Locate the cell with the specified text and output its (x, y) center coordinate. 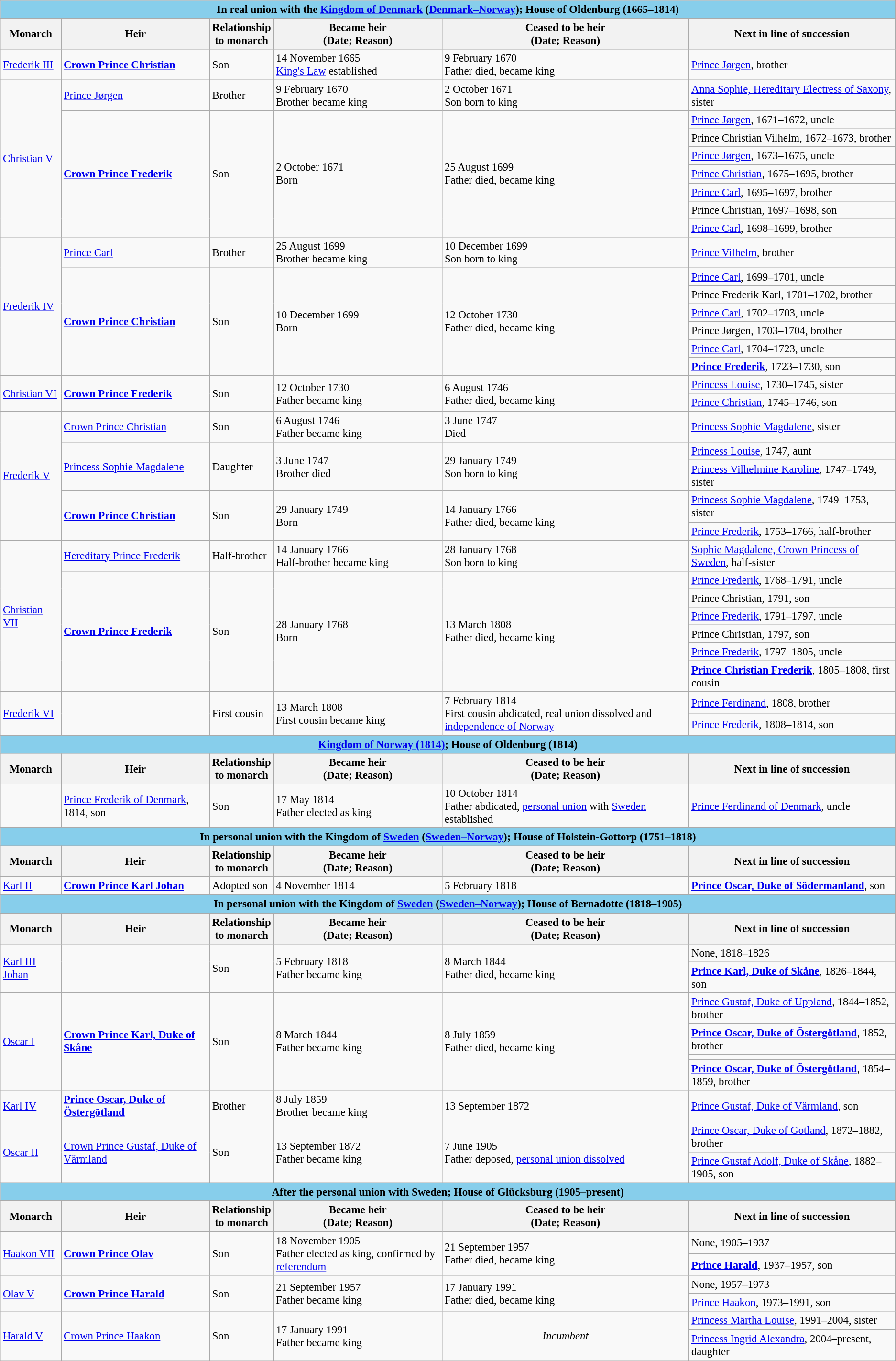
None, 1818–1826 (792, 953)
Prince Oscar, Duke of Gotland, 1872–1882, brother (792, 1137)
5 February 1818Father became king (358, 968)
None, 1905–1937 (792, 1243)
Haakon VII (31, 1254)
Prince Frederik, 1723–1730, son (792, 367)
Princess Louise, 1747, aunt (792, 451)
12 October 1730Father became king (358, 394)
Karl IV (31, 1106)
Prince Carl, 1702–1703, uncle (792, 313)
10 December 1699Son born to king (566, 252)
Princess Louise, 1730–1745, sister (792, 385)
Prince Jørgen, 1703–1704, brother (792, 331)
10 October 1814Father abdicated, personal union with Sweden established (566, 806)
8 July 1859Brother became king (358, 1106)
Crown Prince Gustaf, Duke of Värmland (136, 1152)
Prince Oscar, Duke of Östergötland, 1854–1859, brother (792, 1075)
Christian VI (31, 394)
Prince Ferdinand, 1808, brother (792, 703)
Prince Christian, 1745–1746, son (792, 403)
Prince Ferdinand of Denmark, uncle (792, 806)
5 February 1818 (566, 886)
Prince Frederik Karl, 1701–1702, brother (792, 295)
28 January 1768Son born to king (566, 555)
Prince Jørgen, 1673–1675, uncle (792, 156)
13 March 1808First cousin became king (358, 714)
9 February 1670Brother became king (358, 96)
25 August 1699Brother became king (358, 252)
Prince Harald, 1937–1957, son (792, 1265)
3 June 1747Brother died (358, 467)
Prince Frederik, 1768–1791, uncle (792, 580)
Daughter (242, 467)
14 January 1766Father died, became king (566, 516)
29 January 1749Son born to king (566, 467)
Prince Carl, 1695–1697, brother (792, 192)
Prince Oscar, Duke of Östergötland (136, 1106)
17 January 1991Father died, became king (566, 1294)
14 January 1766Half-brother became king (358, 555)
Prince Carl, 1698–1699, brother (792, 228)
Frederik IV (31, 306)
8 March 1844Father died, became king (566, 968)
Half-brother (242, 555)
13 September 1872 (566, 1106)
In personal union with the Kingdom of Sweden (Sweden–Norway); House of Bernadotte (1818–1905) (448, 904)
Crown Prince Harald (136, 1294)
Frederik VI (31, 714)
Princess Sophie Magdalene, 1749–1753, sister (792, 507)
Prince Christian, 1797, son (792, 634)
Prince Oscar, Duke of Södermanland, son (792, 886)
29 January 1749Born (358, 516)
Christian V (31, 159)
Oscar I (31, 1041)
Princess Ingrid Alexandra, 2004–present, daughter (792, 1345)
3 June 1747Died (566, 427)
6 August 1746Father became king (358, 427)
Prince Christian Frederik, 1805–1808, first cousin (792, 676)
Prince Jørgen, brother (792, 65)
Princess Sophie Magdalene, sister (792, 427)
2 October 1671Son born to king (566, 96)
Kingdom of Norway (1814); House of Oldenburg (1814) (448, 745)
Prince Jørgen, 1671–1672, uncle (792, 120)
Prince Haakon, 1973–1991, son (792, 1303)
Crown Prince Karl, Duke of Skåne (136, 1041)
Adopted son (242, 886)
8 March 1844Father became king (358, 1041)
Hereditary Prince Frederik (136, 555)
21 September 1957Father became king (358, 1294)
13 September 1872Father became king (358, 1152)
Crown Prince Olav (136, 1254)
17 May 1814Father elected as king (358, 806)
18 November 1905Father elected as king, confirmed by referendum (358, 1254)
Karl II (31, 886)
Olav V (31, 1294)
Prince Gustaf, Duke of Värmland, son (792, 1106)
Harald V (31, 1336)
8 July 1859Father died, became king (566, 1041)
4 November 1814 (358, 886)
Prince Karl, Duke of Skåne, 1826–1844, son (792, 977)
Prince Christian, 1675–1695, brother (792, 174)
Sophie Magdalene, Crown Princess of Sweden, half-sister (792, 555)
9 February 1670Father died, became king (566, 65)
Prince Frederik, 1797–1805, uncle (792, 652)
Prince Carl, 1704–1723, uncle (792, 348)
14 November 1665King's Law established (358, 65)
Prince Christian Vilhelm, 1672–1673, brother (792, 138)
Karl III Johan (31, 968)
Frederik V (31, 476)
13 March 1808Father died, became king (566, 631)
Incumbent (566, 1336)
6 August 1746Father died, became king (566, 394)
In real union with the Kingdom of Denmark (Denmark–Norway); House of Oldenburg (1665–1814) (448, 10)
Prince Gustaf Adolf, Duke of Skåne, 1882–1905, son (792, 1167)
10 December 1699Born (358, 322)
Prince Vilhelm, brother (792, 252)
17 January 1991Father became king (358, 1336)
21 September 1957Father died, became king (566, 1254)
Princess Vilhelmine Karoline, 1747–1749, sister (792, 476)
Prince Jørgen (136, 96)
7 June 1905Father deposed, personal union dissolved (566, 1152)
Frederik III (31, 65)
Oscar II (31, 1152)
Prince Christian, 1697–1698, son (792, 210)
Prince Gustaf, Duke of Uppland, 1844–1852, brother (792, 1008)
Prince Frederik of Denmark, 1814, son (136, 806)
2 October 1671Born (358, 174)
Prince Oscar, Duke of Östergötland, 1852, brother (792, 1039)
Prince Carl (136, 252)
Anna Sophie, Hereditary Electress of Saxony, sister (792, 96)
Prince Frederik, 1753–1766, half-brother (792, 531)
Princess Sophie Magdalene (136, 467)
12 October 1730Father died, became king (566, 322)
7 February 1814First cousin abdicated, real union dissolved and independence of Norway (566, 714)
25 August 1699Father died, became king (566, 174)
Prince Christian, 1791, son (792, 598)
Prince Frederik, 1808–1814, son (792, 725)
Crown Prince Haakon (136, 1336)
In personal union with the Kingdom of Sweden (Sweden–Norway); House of Holstein-Gottorp (1751–1818) (448, 837)
28 January 1768Born (358, 631)
Prince Frederik, 1791–1797, uncle (792, 616)
First cousin (242, 714)
After the personal union with Sweden; House of Glücksburg (1905–present) (448, 1192)
Princess Märtha Louise, 1991–2004, sister (792, 1321)
Crown Prince Karl Johan (136, 886)
Prince Carl, 1699–1701, uncle (792, 277)
None, 1957–1973 (792, 1285)
Christian VII (31, 616)
